Return the [X, Y] coordinate for the center point of the cell that contains the specified text.  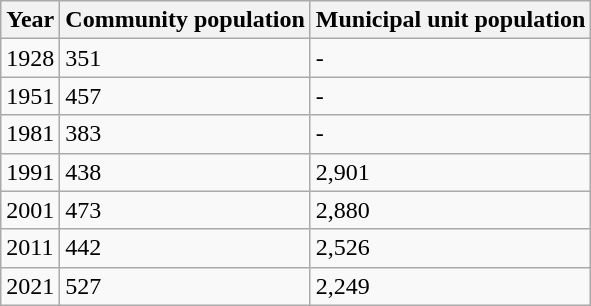
1928 [30, 58]
442 [185, 248]
2001 [30, 210]
527 [185, 286]
2021 [30, 286]
438 [185, 172]
473 [185, 210]
383 [185, 134]
1991 [30, 172]
Municipal unit population [450, 20]
Year [30, 20]
2,901 [450, 172]
351 [185, 58]
1981 [30, 134]
457 [185, 96]
1951 [30, 96]
2,526 [450, 248]
2,880 [450, 210]
Community population [185, 20]
2,249 [450, 286]
2011 [30, 248]
